Determine the (x, y) coordinate at the center of the cell enclosing the given text.  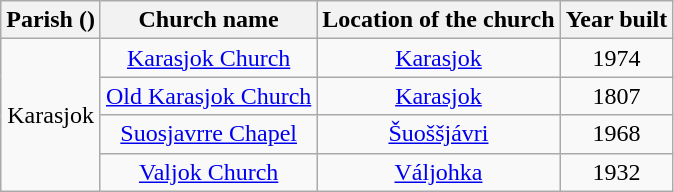
1932 (616, 172)
Karasjok Church (208, 58)
1807 (616, 96)
Church name (208, 20)
Old Karasjok Church (208, 96)
Parish () (51, 20)
1974 (616, 58)
Šuoššjávri (438, 134)
Suosjavrre Chapel (208, 134)
Year built (616, 20)
Location of the church (438, 20)
1968 (616, 134)
Váljohka (438, 172)
Valjok Church (208, 172)
